Find where the given text appears and provide that cell's center as [x, y] coordinate. 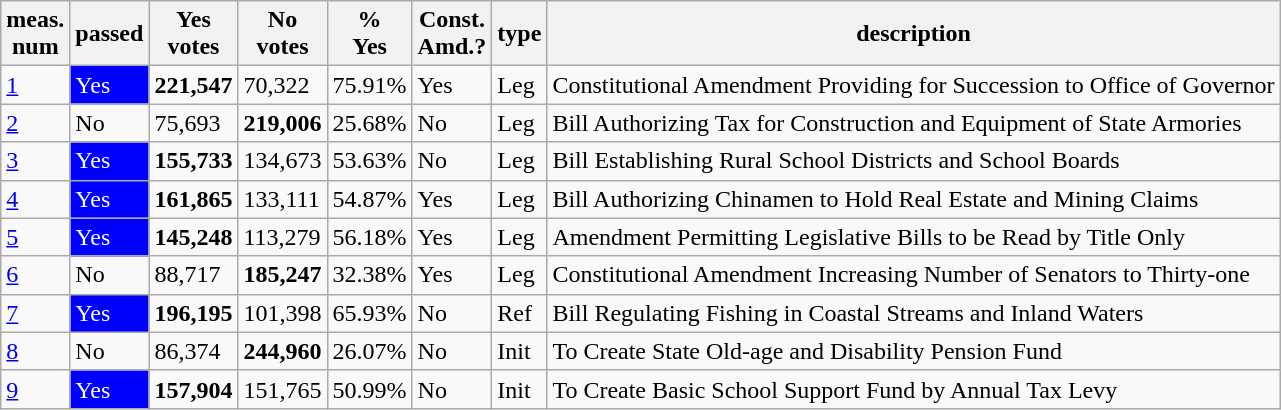
passed [110, 34]
185,247 [282, 275]
To Create Basic School Support Fund by Annual Tax Levy [914, 389]
Constitutional Amendment Providing for Succession to Office of Governor [914, 85]
To Create State Old-age and Disability Pension Fund [914, 351]
type [520, 34]
4 [36, 199]
2 [36, 123]
7 [36, 313]
32.38% [370, 275]
50.99% [370, 389]
86,374 [194, 351]
151,765 [282, 389]
244,960 [282, 351]
161,865 [194, 199]
9 [36, 389]
145,248 [194, 237]
113,279 [282, 237]
26.07% [370, 351]
Const.Amd.? [452, 34]
54.87% [370, 199]
1 [36, 85]
75.91% [370, 85]
56.18% [370, 237]
88,717 [194, 275]
221,547 [194, 85]
Novotes [282, 34]
Constitutional Amendment Increasing Number of Senators to Thirty-one [914, 275]
53.63% [370, 161]
3 [36, 161]
133,111 [282, 199]
%Yes [370, 34]
155,733 [194, 161]
Yesvotes [194, 34]
Bill Regulating Fishing in Coastal Streams and Inland Waters [914, 313]
70,322 [282, 85]
219,006 [282, 123]
meas.num [36, 34]
Ref [520, 313]
Amendment Permitting Legislative Bills to be Read by Title Only [914, 237]
65.93% [370, 313]
5 [36, 237]
Bill Authorizing Chinamen to Hold Real Estate and Mining Claims [914, 199]
134,673 [282, 161]
75,693 [194, 123]
6 [36, 275]
101,398 [282, 313]
description [914, 34]
25.68% [370, 123]
8 [36, 351]
Bill Authorizing Tax for Construction and Equipment of State Armories [914, 123]
157,904 [194, 389]
Bill Establishing Rural School Districts and School Boards [914, 161]
196,195 [194, 313]
